Determine the [X, Y] coordinate at the center of the cell enclosing the given text.  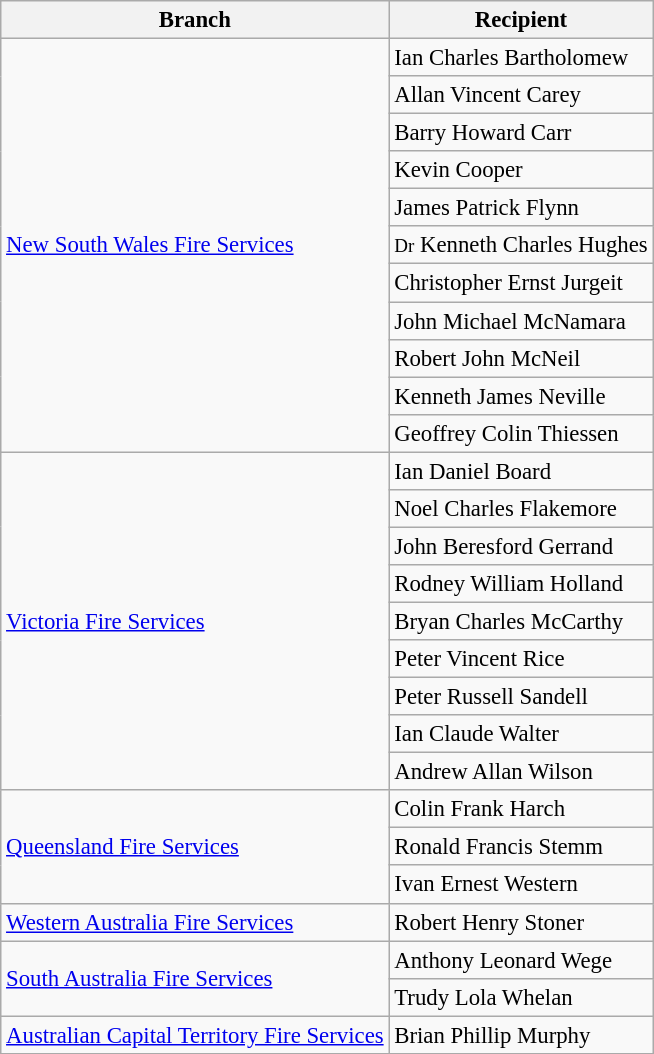
Noel Charles Flakemore [521, 509]
Ian Claude Walter [521, 734]
Victoria Fire Services [195, 621]
Queensland Fire Services [195, 846]
Peter Vincent Rice [521, 659]
Allan Vincent Carey [521, 95]
Ian Daniel Board [521, 471]
Andrew Allan Wilson [521, 772]
Robert Henry Stoner [521, 922]
New South Wales Fire Services [195, 246]
Christopher Ernst Jurgeit [521, 283]
Dr Kenneth Charles Hughes [521, 245]
Geoffrey Colin Thiessen [521, 433]
Bryan Charles McCarthy [521, 621]
John Michael McNamara [521, 321]
James Patrick Flynn [521, 208]
Peter Russell Sandell [521, 697]
John Beresford Gerrand [521, 546]
Barry Howard Carr [521, 133]
Recipient [521, 20]
South Australia Fire Services [195, 978]
Rodney William Holland [521, 584]
Brian Phillip Murphy [521, 1035]
Anthony Leonard Wege [521, 960]
Kevin Cooper [521, 170]
Kenneth James Neville [521, 396]
Ronald Francis Stemm [521, 847]
Colin Frank Harch [521, 809]
Ivan Ernest Western [521, 885]
Trudy Lola Whelan [521, 997]
Australian Capital Territory Fire Services [195, 1035]
Western Australia Fire Services [195, 922]
Robert John McNeil [521, 358]
Ian Charles Bartholomew [521, 58]
Branch [195, 20]
